Return the [x, y] coordinate for the center point of the cell that contains the specified text.  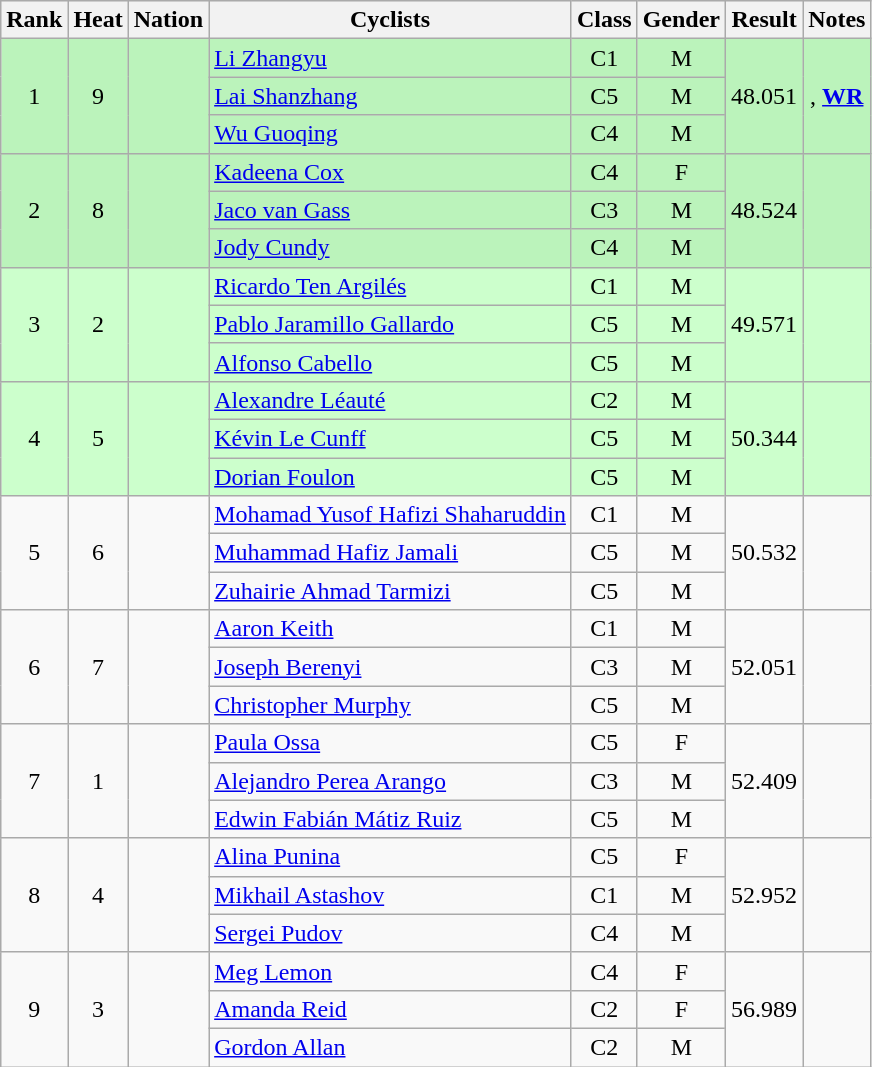
Gender [681, 20]
Result [764, 20]
Cyclists [390, 20]
Alejandro Perea Arango [390, 781]
Alfonso Cabello [390, 362]
Rank [34, 20]
Meg Lemon [390, 971]
Sergei Pudov [390, 933]
52.409 [764, 781]
48.524 [764, 210]
Muhammad Hafiz Jamali [390, 553]
Kévin Le Cunff [390, 438]
Edwin Fabián Mátiz Ruiz [390, 819]
52.952 [764, 895]
Amanda Reid [390, 1009]
52.051 [764, 667]
Heat [98, 20]
Mohamad Yusof Hafizi Shaharuddin [390, 515]
Notes [837, 20]
Kadeena Cox [390, 172]
50.532 [764, 553]
Mikhail Astashov [390, 895]
Christopher Murphy [390, 705]
Ricardo Ten Argilés [390, 286]
Pablo Jaramillo Gallardo [390, 324]
49.571 [764, 324]
Jody Cundy [390, 248]
, WR [837, 96]
48.051 [764, 96]
Joseph Berenyi [390, 667]
Wu Guoqing [390, 134]
Nation [168, 20]
Gordon Allan [390, 1047]
Jaco van Gass [390, 210]
Li Zhangyu [390, 58]
Paula Ossa [390, 743]
Alexandre Léauté [390, 400]
Class [604, 20]
Lai Shanzhang [390, 96]
Alina Punina [390, 857]
Aaron Keith [390, 629]
50.344 [764, 438]
56.989 [764, 1009]
Zuhairie Ahmad Tarmizi [390, 591]
Dorian Foulon [390, 477]
